For the text-containing cell, return its midpoint in [X, Y] coordinate format. 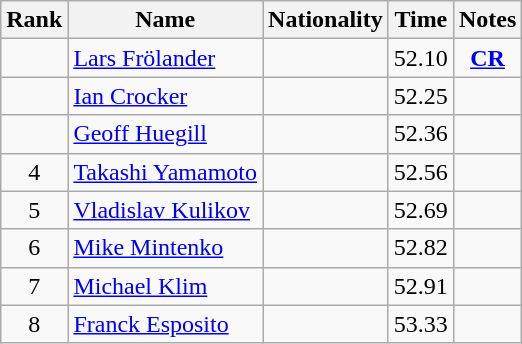
52.69 [420, 210]
Name [166, 20]
Time [420, 20]
Ian Crocker [166, 96]
Nationality [326, 20]
52.82 [420, 248]
6 [34, 248]
53.33 [420, 324]
52.25 [420, 96]
CR [487, 58]
52.36 [420, 134]
Mike Mintenko [166, 248]
52.10 [420, 58]
Notes [487, 20]
Geoff Huegill [166, 134]
5 [34, 210]
Takashi Yamamoto [166, 172]
8 [34, 324]
Rank [34, 20]
Franck Esposito [166, 324]
4 [34, 172]
52.56 [420, 172]
Michael Klim [166, 286]
Lars Frölander [166, 58]
Vladislav Kulikov [166, 210]
7 [34, 286]
52.91 [420, 286]
